Identify which cell holds the provided text, then report its [x, y] central coordinate. 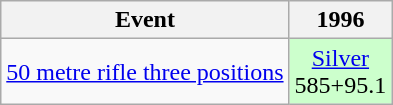
Silver585+95.1 [340, 72]
50 metre rifle three positions [145, 72]
Event [145, 20]
1996 [340, 20]
